Pinpoint the cell where the given text exists, returning its [x, y] midpoint coordinate. 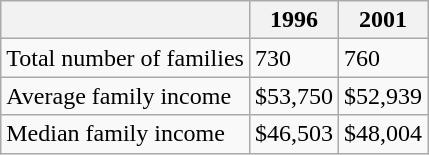
$52,939 [382, 96]
Total number of families [126, 58]
$53,750 [294, 96]
$48,004 [382, 134]
$46,503 [294, 134]
2001 [382, 20]
Average family income [126, 96]
1996 [294, 20]
Median family income [126, 134]
760 [382, 58]
730 [294, 58]
